Return (x, y) of the center of cell containing provided text 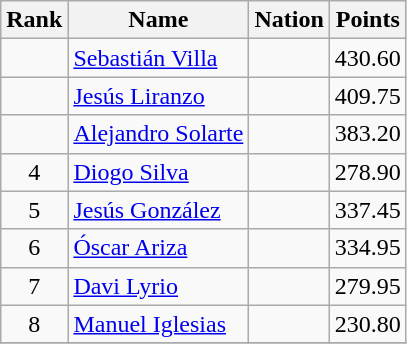
337.45 (368, 210)
Name (158, 20)
430.60 (368, 58)
Manuel Iglesias (158, 324)
Alejandro Solarte (158, 134)
Davi Lyrio (158, 286)
4 (34, 172)
Sebastián Villa (158, 58)
Diogo Silva (158, 172)
334.95 (368, 248)
409.75 (368, 96)
6 (34, 248)
Points (368, 20)
Jesús González (158, 210)
Rank (34, 20)
Óscar Ariza (158, 248)
Jesús Liranzo (158, 96)
278.90 (368, 172)
5 (34, 210)
279.95 (368, 286)
383.20 (368, 134)
7 (34, 286)
8 (34, 324)
Nation (289, 20)
230.80 (368, 324)
